Return (X, Y) of the center of cell containing provided text 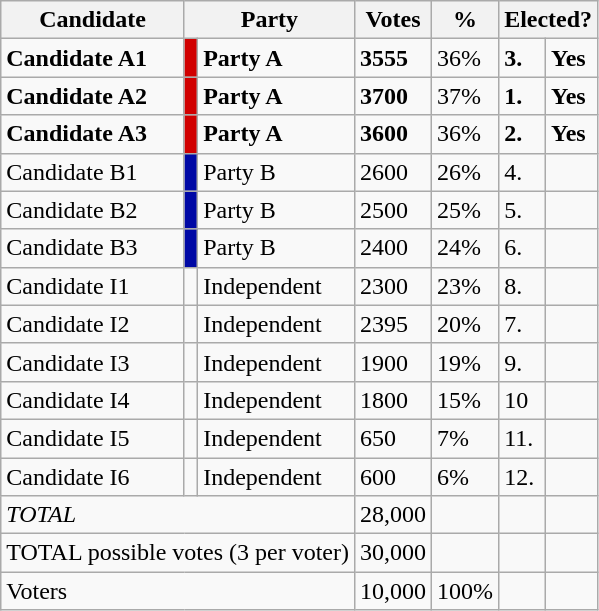
1900 (392, 362)
25% (466, 210)
20% (466, 324)
% (466, 20)
4. (522, 172)
Candidate A2 (93, 96)
24% (466, 248)
5. (522, 210)
11. (522, 438)
2500 (392, 210)
7% (466, 438)
6% (466, 477)
37% (466, 96)
2395 (392, 324)
30,000 (392, 553)
2. (522, 134)
3555 (392, 58)
600 (392, 477)
23% (466, 286)
Candidate A1 (93, 58)
Candidate B2 (93, 210)
Candidate I6 (93, 477)
3600 (392, 134)
Candidate (93, 20)
1. (522, 96)
2400 (392, 248)
Candidate B3 (93, 248)
Candidate I4 (93, 400)
Candidate B1 (93, 172)
15% (466, 400)
19% (466, 362)
8. (522, 286)
Voters (178, 591)
Party (269, 20)
TOTAL possible votes (3 per voter) (178, 553)
26% (466, 172)
9. (522, 362)
Candidate A3 (93, 134)
7. (522, 324)
Elected? (548, 20)
28,000 (392, 515)
Votes (392, 20)
2600 (392, 172)
12. (522, 477)
Candidate I3 (93, 362)
3. (522, 58)
6. (522, 248)
Candidate I1 (93, 286)
Candidate I5 (93, 438)
10 (522, 400)
650 (392, 438)
2300 (392, 286)
1800 (392, 400)
3700 (392, 96)
10,000 (392, 591)
Candidate I2 (93, 324)
100% (466, 591)
TOTAL (178, 515)
